For the text-containing cell, return its midpoint in (x, y) coordinate format. 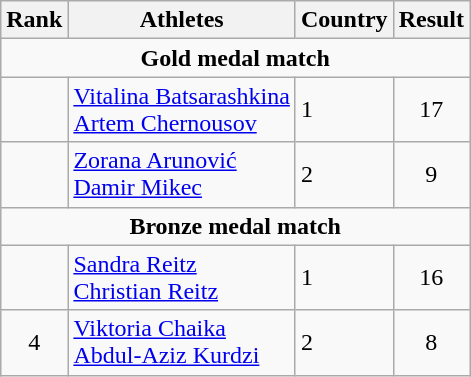
17 (431, 110)
Athletes (182, 20)
8 (431, 342)
Gold medal match (236, 58)
Sandra ReitzChristian Reitz (182, 278)
Country (344, 20)
Viktoria ChaikaAbdul-Aziz Kurdzi (182, 342)
Vitalina BatsarashkinaArtem Chernousov (182, 110)
4 (34, 342)
Zorana ArunovićDamir Mikec (182, 174)
Result (431, 20)
16 (431, 278)
Rank (34, 20)
9 (431, 174)
Bronze medal match (236, 226)
